From the cell containing the given text, extract its center point as (x, y) coordinate. 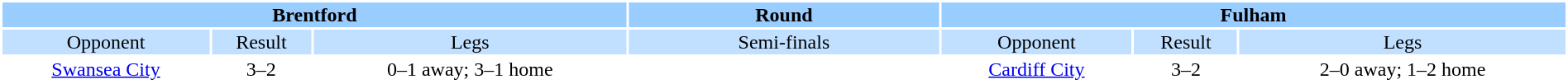
Fulham (1254, 15)
Semi-finals (784, 42)
Swansea City (106, 69)
0–1 away; 3–1 home (470, 69)
Cardiff City (1037, 69)
Round (784, 15)
2–0 away; 1–2 home (1403, 69)
Brentford (314, 15)
